Output the [x, y] coordinate of the center of the cell containing the given text.  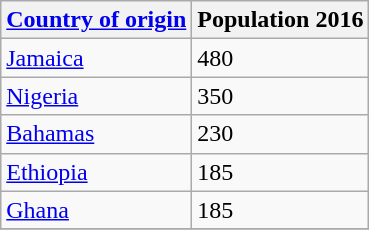
Population 2016 [280, 20]
Nigeria [96, 96]
230 [280, 134]
Ethiopia [96, 172]
Jamaica [96, 58]
Ghana [96, 210]
480 [280, 58]
Bahamas [96, 134]
Country of origin [96, 20]
350 [280, 96]
